Capture the cell that displays the provided text and extract its [x, y] central coordinate. 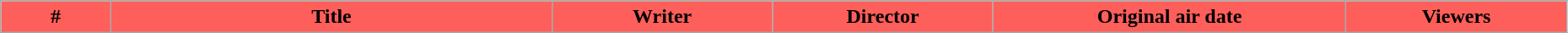
Viewers [1457, 17]
Director [882, 17]
Original air date [1169, 17]
Title [331, 17]
# [56, 17]
Writer [661, 17]
